Scan for the cell matching the given text and deliver its [X, Y] coordinate at center. 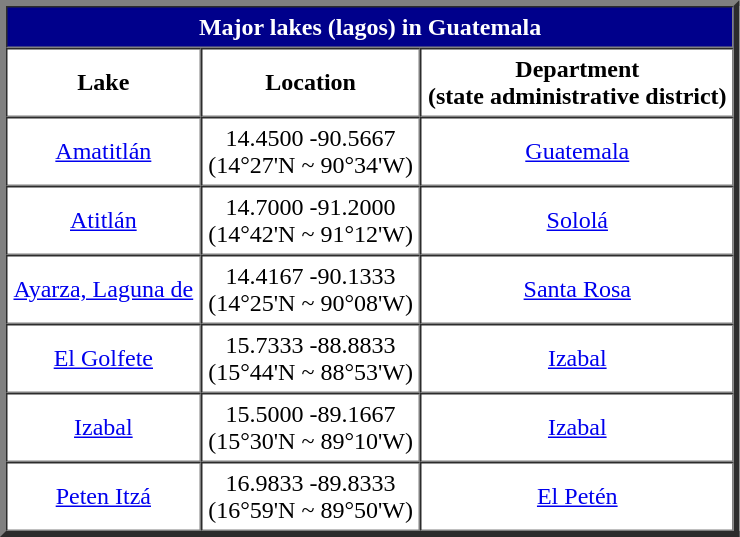
15.5000 -89.1667(15°30'N ~ 89°10'W) [311, 428]
15.7333 -88.8833(15°44'N ~ 88°53'W) [311, 358]
Guatemala [577, 152]
Ayarza, Laguna de [104, 290]
Location [311, 82]
Amatitlán [104, 152]
14.4167 -90.1333(14°25'N ~ 90°08'W) [311, 290]
Lake [104, 82]
El Petén [577, 496]
Peten Itzá [104, 496]
14.7000 -91.2000(14°42'N ~ 91°12'W) [311, 220]
Department(state administrative district) [577, 82]
Sololá [577, 220]
Major lakes (lagos) in Guatemala [370, 27]
El Golfete [104, 358]
Atitlán [104, 220]
Santa Rosa [577, 290]
14.4500 -90.5667(14°27'N ~ 90°34'W) [311, 152]
16.9833 -89.8333(16°59'N ~ 89°50'W) [311, 496]
